Return (x, y) of the center of cell containing provided text 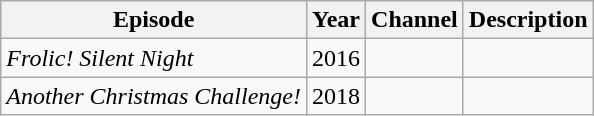
Another Christmas Challenge! (154, 96)
Description (528, 20)
Frolic! Silent Night (154, 58)
Episode (154, 20)
2018 (336, 96)
Channel (415, 20)
2016 (336, 58)
Year (336, 20)
